Capture the cell that displays the provided text and extract its [x, y] central coordinate. 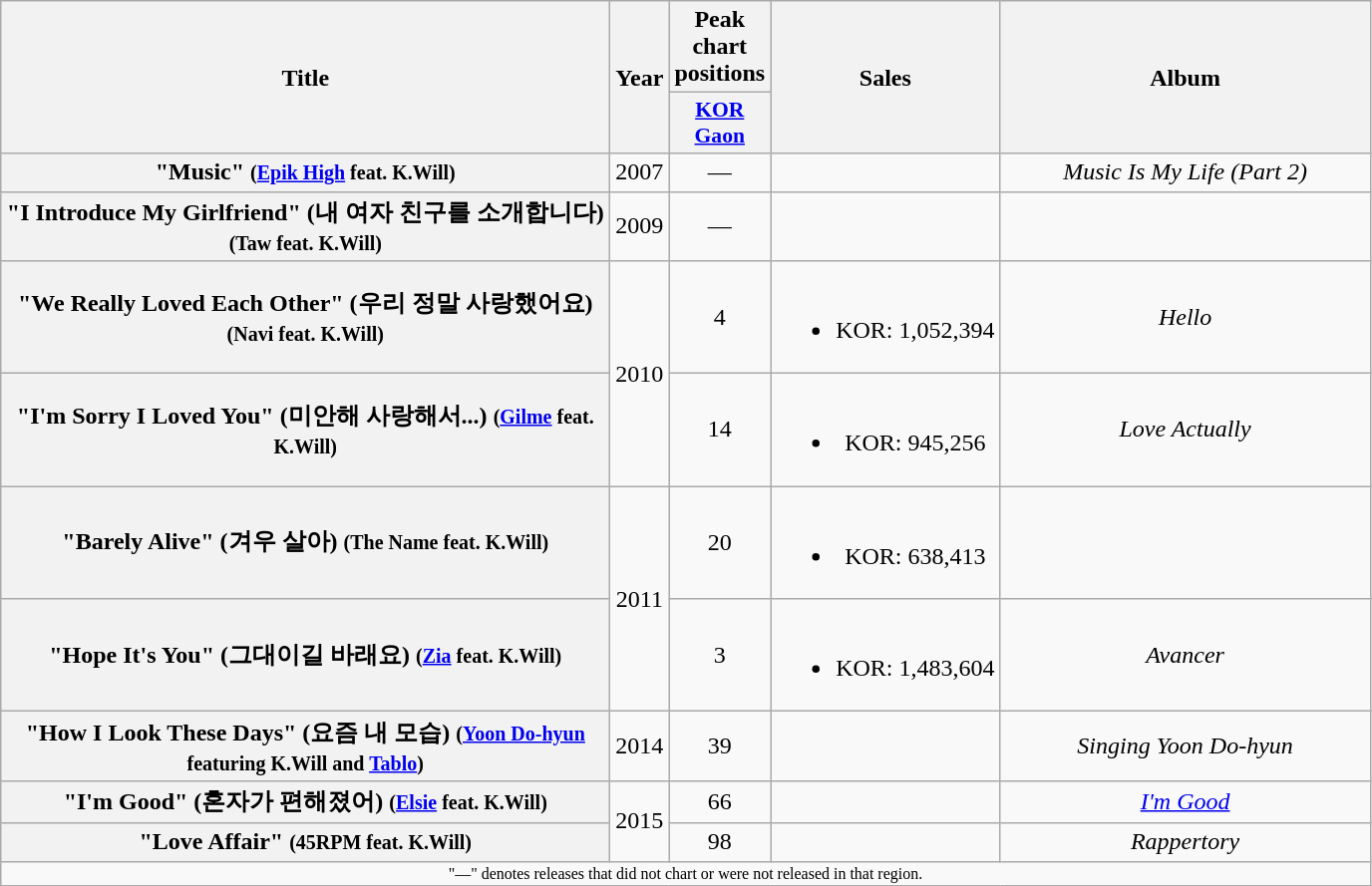
2007 [640, 172]
"I Introduce My Girlfriend" (내 여자 친구를 소개합니다) (Taw feat. K.Will) [305, 226]
Love Actually [1185, 431]
Title [305, 78]
2011 [640, 599]
2010 [640, 374]
2009 [640, 226]
20 [720, 542]
"Love Affair" (45RPM feat. K.Will) [305, 842]
Sales [885, 78]
"I'm Sorry I Loved You" (미안해 사랑해서...) (Gilme feat. K.Will) [305, 431]
Avancer [1185, 656]
KOR: 945,256 [885, 431]
"How I Look These Days" (요즘 내 모습) (Yoon Do-hyun featuring K.Will and Tablo) [305, 746]
"I'm Good" (혼자가 편해졌어) (Elsie feat. K.Will) [305, 801]
Year [640, 78]
14 [720, 431]
KOR: 1,483,604 [885, 656]
Peak chart positions [720, 47]
Singing Yoon Do-hyun [1185, 746]
"Music" (Epik High feat. K.Will) [305, 172]
4 [720, 317]
2014 [640, 746]
KOR: 638,413 [885, 542]
KOR: 1,052,394 [885, 317]
Rappertory [1185, 842]
"Barely Alive" (겨우 살아) (The Name feat. K.Will) [305, 542]
I'm Good [1185, 801]
66 [720, 801]
98 [720, 842]
3 [720, 656]
2015 [640, 821]
Music Is My Life (Part 2) [1185, 172]
Hello [1185, 317]
"We Really Loved Each Other" (우리 정말 사랑했어요) (Navi feat. K.Will) [305, 317]
39 [720, 746]
"—" denotes releases that did not chart or were not released in that region. [686, 873]
KORGaon [720, 124]
Album [1185, 78]
"Hope It's You" (그대이길 바래요) (Zia feat. K.Will) [305, 656]
